From the cell containing the given text, extract its center point as (x, y) coordinate. 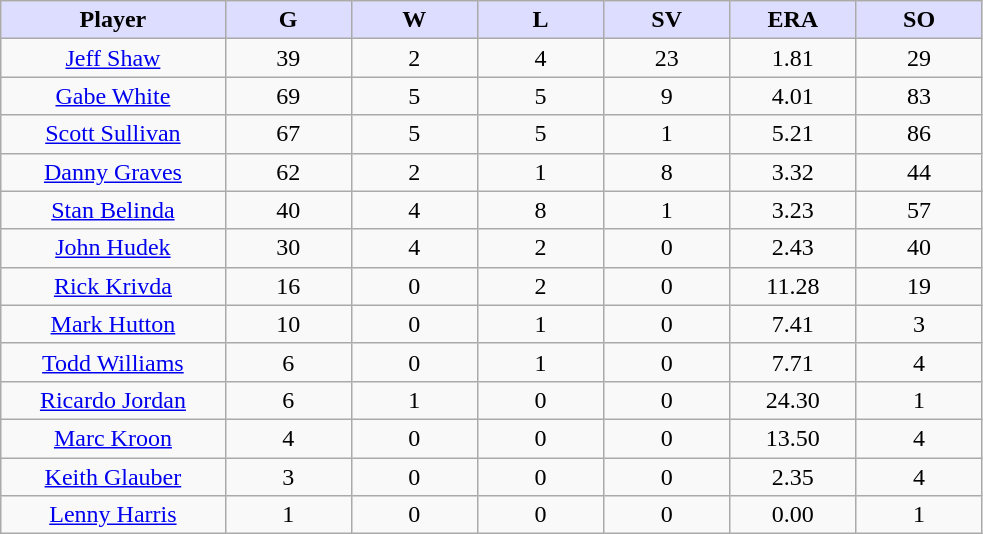
39 (288, 58)
Rick Krivda (113, 286)
10 (288, 324)
Keith Glauber (113, 477)
Jeff Shaw (113, 58)
7.41 (793, 324)
Stan Belinda (113, 210)
1.81 (793, 58)
W (414, 20)
Ricardo Jordan (113, 400)
57 (919, 210)
44 (919, 172)
7.71 (793, 362)
2.35 (793, 477)
L (540, 20)
G (288, 20)
4.01 (793, 96)
2.43 (793, 248)
24.30 (793, 400)
SO (919, 20)
19 (919, 286)
Mark Hutton (113, 324)
30 (288, 248)
Scott Sullivan (113, 134)
Danny Graves (113, 172)
67 (288, 134)
Player (113, 20)
Lenny Harris (113, 515)
86 (919, 134)
3.32 (793, 172)
13.50 (793, 438)
0.00 (793, 515)
69 (288, 96)
Gabe White (113, 96)
11.28 (793, 286)
29 (919, 58)
9 (667, 96)
Todd Williams (113, 362)
ERA (793, 20)
Marc Kroon (113, 438)
23 (667, 58)
16 (288, 286)
62 (288, 172)
83 (919, 96)
5.21 (793, 134)
SV (667, 20)
John Hudek (113, 248)
3.23 (793, 210)
